Search for the cell housing the specified text and yield its (x, y) center coordinate. 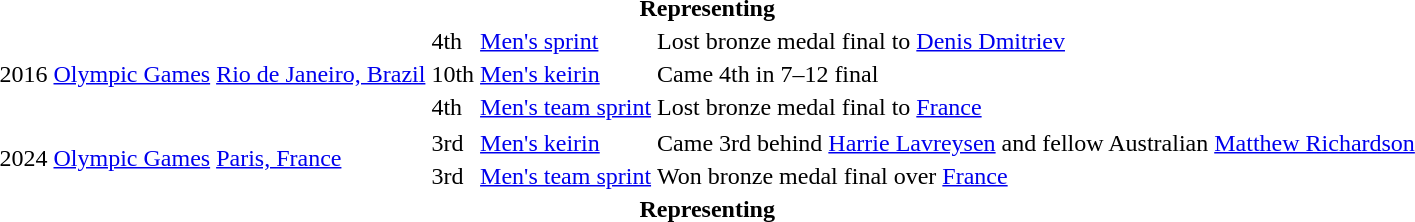
Rio de Janeiro, Brazil (321, 74)
Men's sprint (566, 41)
10th (453, 74)
Paris, France (321, 158)
